For the text-containing cell, return its midpoint in (X, Y) coordinate format. 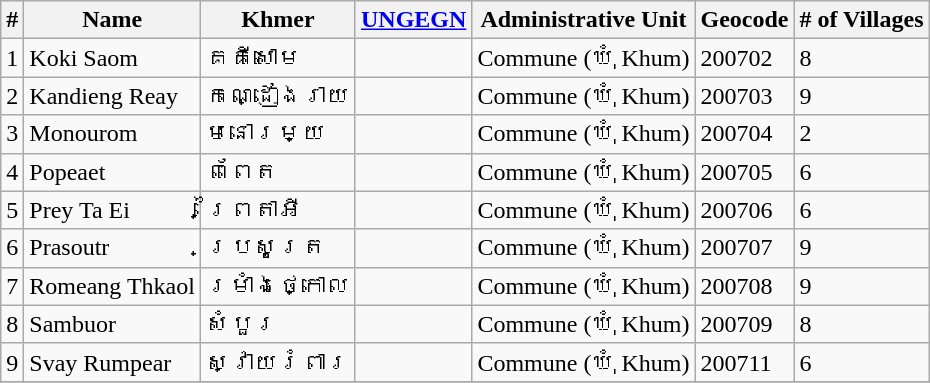
200711 (744, 362)
Geocode (744, 20)
ស្វាយរំពារ (278, 362)
200705 (744, 172)
Romeang Thkaol (112, 286)
Monourom (112, 134)
UNGEGN (413, 20)
Name (112, 20)
200707 (744, 248)
1 (12, 58)
3 (12, 134)
Svay Rumpear (112, 362)
Prey Ta Ei (112, 210)
Prasoutr (112, 248)
ព្រៃតាអី (278, 210)
សំបួរ (278, 324)
200704 (744, 134)
Khmer (278, 20)
Administrative Unit (584, 20)
Popeaet (112, 172)
# of Villages (862, 20)
200702 (744, 58)
គគីសោម (278, 58)
ប្រសូត្រ (278, 248)
Koki Saom (112, 58)
4 (12, 172)
5 (12, 210)
200703 (744, 96)
200708 (744, 286)
7 (12, 286)
200709 (744, 324)
Sambuor (112, 324)
200706 (744, 210)
មនោរម្យ (278, 134)
ពពែត (278, 172)
Kandieng Reay (112, 96)
# (12, 20)
កណ្ដៀងរាយ (278, 96)
រមាំងថ្កោល (278, 286)
